Pinpoint the cell where the given text exists, returning its (X, Y) midpoint coordinate. 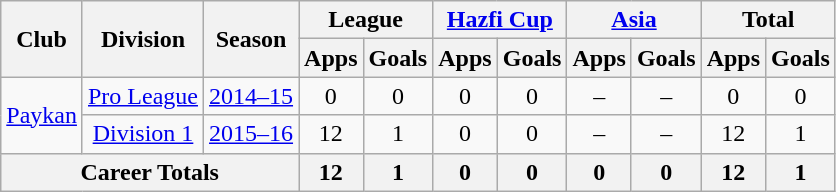
Paykan (42, 115)
Total (768, 20)
Career Totals (150, 172)
Hazfi Cup (500, 20)
2014–15 (252, 96)
Club (42, 39)
Asia (634, 20)
2015–16 (252, 134)
Season (252, 39)
Pro League (142, 96)
Division (142, 39)
League (366, 20)
Division 1 (142, 134)
